For the text-containing cell, return its midpoint in (X, Y) coordinate format. 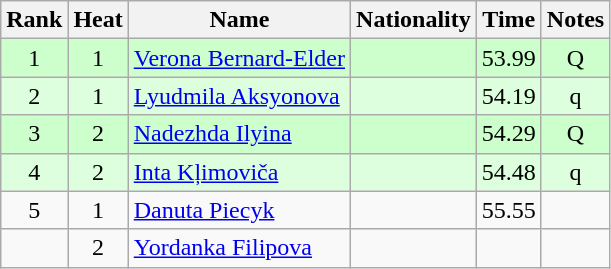
Yordanka Filipova (239, 248)
3 (34, 134)
55.55 (508, 210)
Time (508, 20)
54.29 (508, 134)
Notes (575, 20)
Heat (98, 20)
Name (239, 20)
Lyudmila Aksyonova (239, 96)
Nadezhda Ilyina (239, 134)
Danuta Piecyk (239, 210)
5 (34, 210)
4 (34, 172)
54.48 (508, 172)
Verona Bernard-Elder (239, 58)
Inta Kļimoviča (239, 172)
Nationality (414, 20)
53.99 (508, 58)
Rank (34, 20)
54.19 (508, 96)
